Pinpoint the cell where the given text exists, returning its (X, Y) midpoint coordinate. 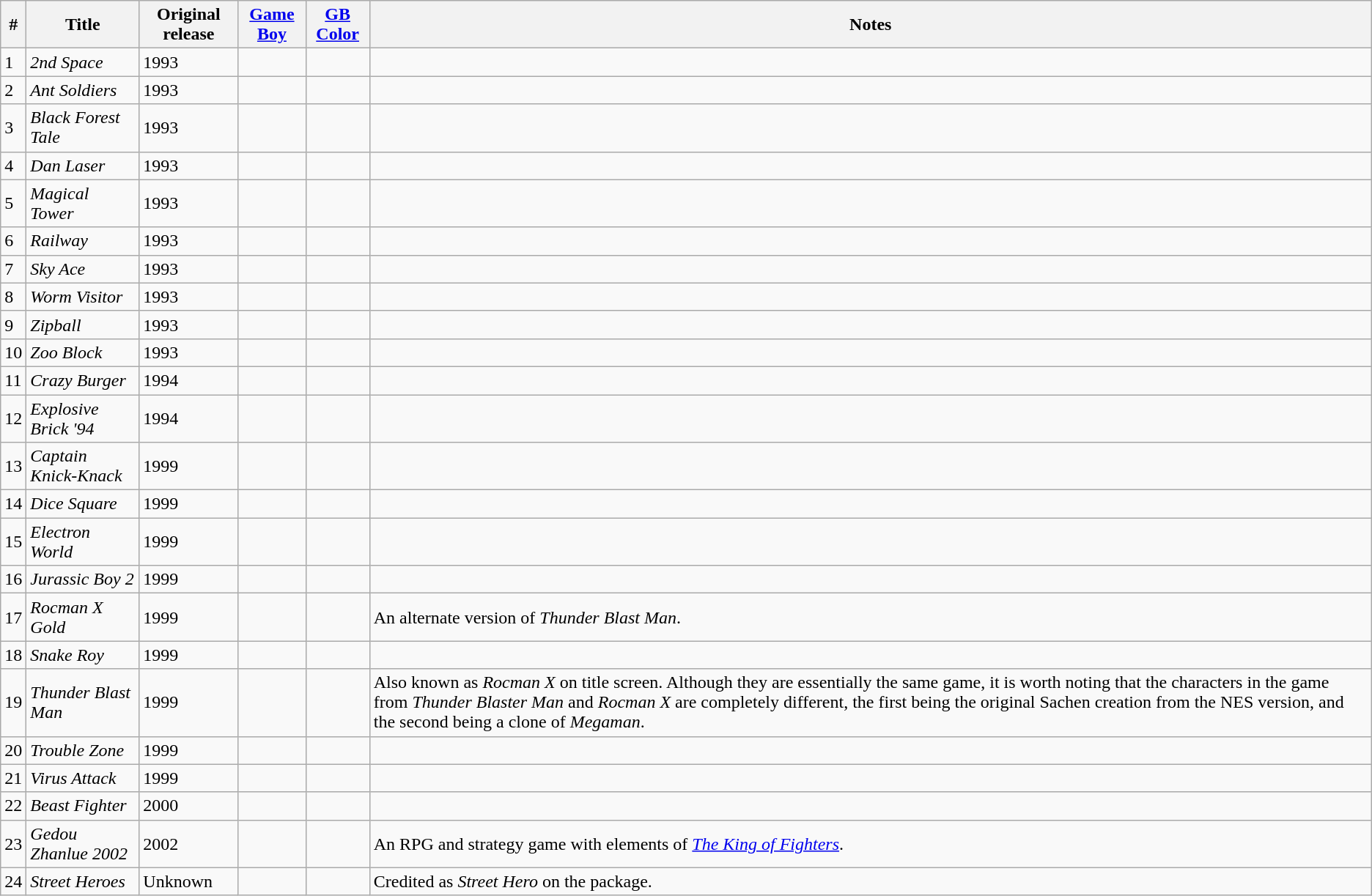
Zoo Block (83, 352)
2000 (189, 806)
Street Heroes (83, 881)
3 (13, 127)
Dice Square (83, 504)
An RPG and strategy game with elements of The King of Fighters. (871, 844)
Zipball (83, 325)
Magical Tower (83, 204)
6 (13, 241)
Virus Attack (83, 778)
Snake Roy (83, 655)
23 (13, 844)
10 (13, 352)
5 (13, 204)
Sky Ace (83, 269)
Black Forest Tale (83, 127)
# (13, 25)
9 (13, 325)
8 (13, 297)
Original release (189, 25)
Captain Knick-Knack (83, 466)
Electron World (83, 542)
4 (13, 166)
1 (13, 62)
16 (13, 580)
Railway (83, 241)
Crazy Burger (83, 380)
Gedou Zhanlue 2002 (83, 844)
Dan Laser (83, 166)
Trouble Zone (83, 750)
22 (13, 806)
7 (13, 269)
2 (13, 90)
12 (13, 418)
20 (13, 750)
An alternate version of Thunder Blast Man. (871, 617)
18 (13, 655)
24 (13, 881)
15 (13, 542)
21 (13, 778)
Unknown (189, 881)
11 (13, 380)
17 (13, 617)
Thunder Blast Man (83, 703)
Explosive Brick '94 (83, 418)
Ant Soldiers (83, 90)
2nd Space (83, 62)
Rocman X Gold (83, 617)
Beast Fighter (83, 806)
2002 (189, 844)
13 (13, 466)
Credited as Street Hero on the package. (871, 881)
Worm Visitor (83, 297)
19 (13, 703)
Jurassic Boy 2 (83, 580)
14 (13, 504)
Title (83, 25)
Game Boy (272, 25)
Notes (871, 25)
GB Color (337, 25)
